Locate the cell with the specified text and output its [X, Y] center coordinate. 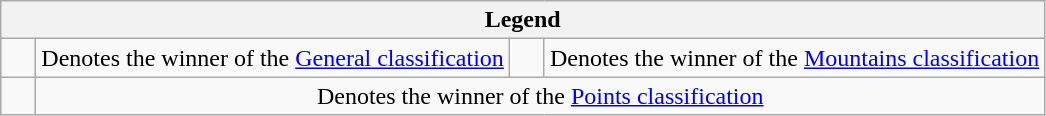
Legend [523, 20]
Denotes the winner of the Points classification [540, 96]
Denotes the winner of the Mountains classification [794, 58]
Denotes the winner of the General classification [273, 58]
